From the cell containing the given text, extract its center point as [x, y] coordinate. 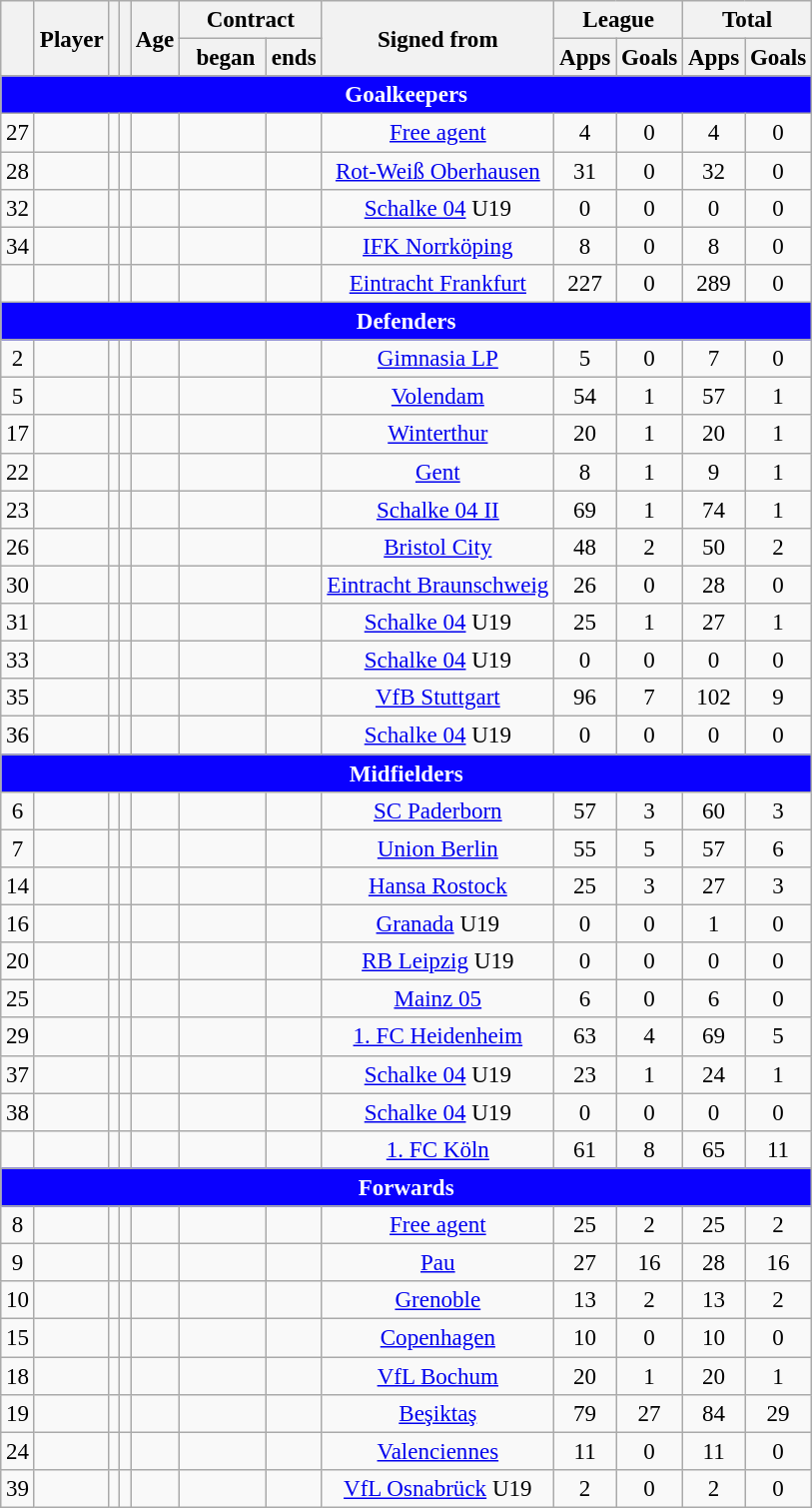
37 [18, 1074]
35 [18, 698]
227 [585, 284]
Bristol City [437, 548]
63 [585, 1037]
15 [18, 1338]
Beşiktaş [437, 1414]
Pau [437, 1263]
Copenhagen [437, 1338]
Midfielders [406, 773]
Union Berlin [437, 848]
22 [18, 472]
1. FC Köln [437, 1150]
1. FC Heidenheim [437, 1037]
65 [714, 1150]
Player [72, 38]
102 [714, 698]
Forwards [406, 1187]
Grenoble [437, 1300]
ends [294, 58]
39 [18, 1489]
Goalkeepers [406, 95]
Mainz 05 [437, 999]
Rot-Weiß Oberhausen [437, 171]
48 [585, 548]
Eintracht Braunschweig [437, 585]
96 [585, 698]
54 [585, 397]
began [224, 58]
SC Paderborn [437, 811]
38 [18, 1112]
Contract [251, 20]
RB Leipzig U19 [437, 961]
Winterthur [437, 435]
League [619, 20]
33 [18, 661]
34 [18, 246]
VfL Osnabrück U19 [437, 1489]
VfL Bochum [437, 1376]
36 [18, 736]
18 [18, 1376]
Defenders [406, 322]
14 [18, 886]
Age [156, 38]
Valenciennes [437, 1451]
IFK Norrköping [437, 246]
Hansa Rostock [437, 886]
84 [714, 1414]
19 [18, 1414]
61 [585, 1150]
Eintracht Frankfurt [437, 284]
Gimnasia LP [437, 359]
VfB Stuttgart [437, 698]
Granada U19 [437, 924]
Volendam [437, 397]
30 [18, 585]
60 [714, 811]
74 [714, 510]
Total [747, 20]
17 [18, 435]
79 [585, 1414]
55 [585, 848]
Signed from [437, 38]
Gent [437, 472]
50 [714, 548]
Schalke 04 II [437, 510]
289 [714, 284]
